Provide the [X, Y] coordinate of the cell's center where the given text is located.  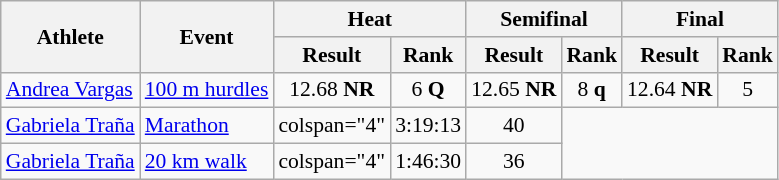
1:46:30 [428, 162]
36 [514, 162]
12.64 NR [670, 90]
Heat [370, 19]
12.68 NR [332, 90]
Semifinal [544, 19]
6 Q [428, 90]
Athlete [70, 36]
12.65 NR [514, 90]
3:19:13 [428, 126]
5 [748, 90]
40 [514, 126]
Event [207, 36]
8 q [592, 90]
20 km walk [207, 162]
Marathon [207, 126]
Andrea Vargas [70, 90]
100 m hurdles [207, 90]
Final [700, 19]
